Provide the (X, Y) coordinate of the cell's center where the given text is located.  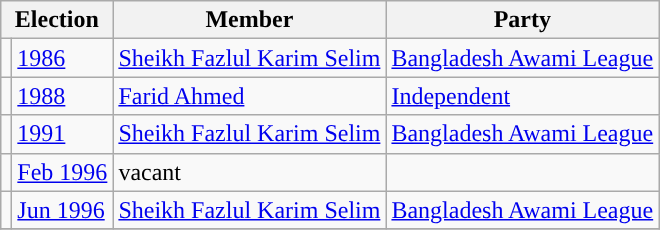
1986 (62, 58)
1991 (62, 134)
Party (522, 20)
Jun 1996 (62, 210)
Feb 1996 (62, 172)
Independent (522, 96)
vacant (250, 172)
1988 (62, 96)
Election (57, 20)
Farid Ahmed (250, 96)
Member (250, 20)
